Detect which cell encompasses the target text, then output its [X, Y] center coordinate. 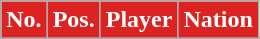
No. [24, 20]
Nation [218, 20]
Pos. [74, 20]
Player [139, 20]
